Determine the (X, Y) coordinate at the center of the cell enclosing the given text.  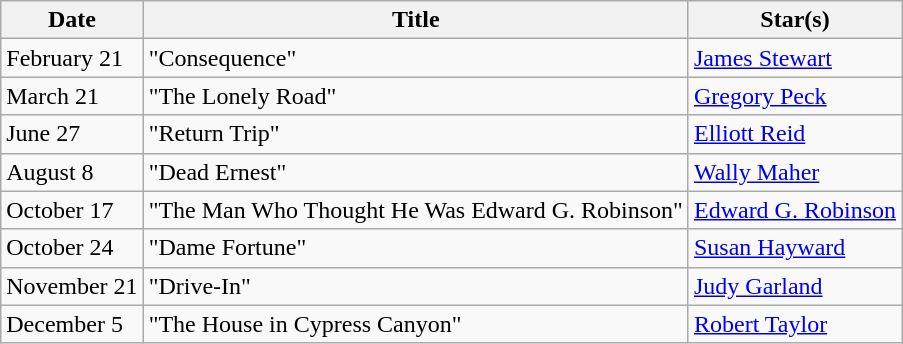
"Return Trip" (416, 134)
"Dead Ernest" (416, 172)
February 21 (72, 58)
Susan Hayward (794, 248)
Elliott Reid (794, 134)
"Consequence" (416, 58)
"The House in Cypress Canyon" (416, 324)
"Dame Fortune" (416, 248)
Gregory Peck (794, 96)
December 5 (72, 324)
James Stewart (794, 58)
"The Man Who Thought He Was Edward G. Robinson" (416, 210)
Date (72, 20)
October 24 (72, 248)
August 8 (72, 172)
Star(s) (794, 20)
Robert Taylor (794, 324)
Title (416, 20)
"The Lonely Road" (416, 96)
October 17 (72, 210)
Judy Garland (794, 286)
June 27 (72, 134)
"Drive-In" (416, 286)
Edward G. Robinson (794, 210)
March 21 (72, 96)
Wally Maher (794, 172)
November 21 (72, 286)
